Return (X, Y) of the center of cell containing provided text 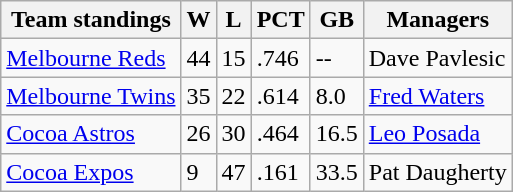
.614 (280, 96)
L (234, 20)
9 (198, 172)
47 (234, 172)
Pat Daugherty (438, 172)
PCT (280, 20)
Melbourne Twins (91, 96)
.746 (280, 58)
.161 (280, 172)
26 (198, 134)
44 (198, 58)
Leo Posada (438, 134)
Dave Pavlesic (438, 58)
35 (198, 96)
Fred Waters (438, 96)
Cocoa Expos (91, 172)
15 (234, 58)
22 (234, 96)
33.5 (336, 172)
Team standings (91, 20)
8.0 (336, 96)
Melbourne Reds (91, 58)
-- (336, 58)
30 (234, 134)
W (198, 20)
16.5 (336, 134)
Cocoa Astros (91, 134)
GB (336, 20)
Managers (438, 20)
.464 (280, 134)
